Locate the cell with the specified text and output its [x, y] center coordinate. 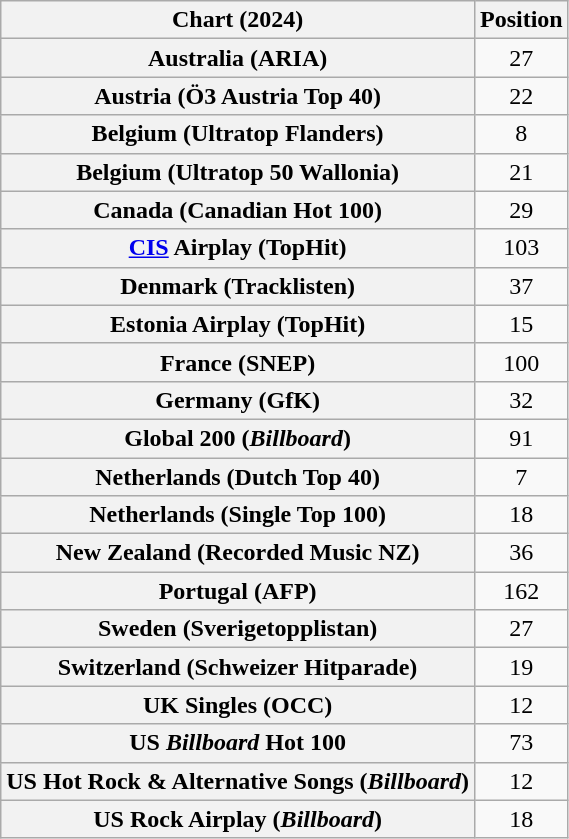
36 [521, 553]
Belgium (Ultratop Flanders) [238, 134]
US Rock Airplay (Billboard) [238, 819]
73 [521, 743]
Portugal (AFP) [238, 591]
29 [521, 210]
Netherlands (Dutch Top 40) [238, 477]
Position [521, 20]
32 [521, 400]
Chart (2024) [238, 20]
91 [521, 438]
22 [521, 96]
CIS Airplay (TopHit) [238, 248]
19 [521, 667]
Denmark (Tracklisten) [238, 286]
21 [521, 172]
Switzerland (Schweizer Hitparade) [238, 667]
37 [521, 286]
New Zealand (Recorded Music NZ) [238, 553]
France (SNEP) [238, 362]
US Hot Rock & Alternative Songs (Billboard) [238, 781]
Belgium (Ultratop 50 Wallonia) [238, 172]
15 [521, 324]
Global 200 (Billboard) [238, 438]
Australia (ARIA) [238, 58]
7 [521, 477]
Estonia Airplay (TopHit) [238, 324]
UK Singles (OCC) [238, 705]
103 [521, 248]
Canada (Canadian Hot 100) [238, 210]
US Billboard Hot 100 [238, 743]
Netherlands (Single Top 100) [238, 515]
100 [521, 362]
Sweden (Sverigetopplistan) [238, 629]
Austria (Ö3 Austria Top 40) [238, 96]
Germany (GfK) [238, 400]
162 [521, 591]
8 [521, 134]
